Provide the [X, Y] coordinate of the cell's center where the given text is located.  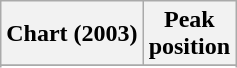
Chart (2003) [72, 34]
Peakposition [189, 34]
